Locate the cell with the specified text and output its [X, Y] center coordinate. 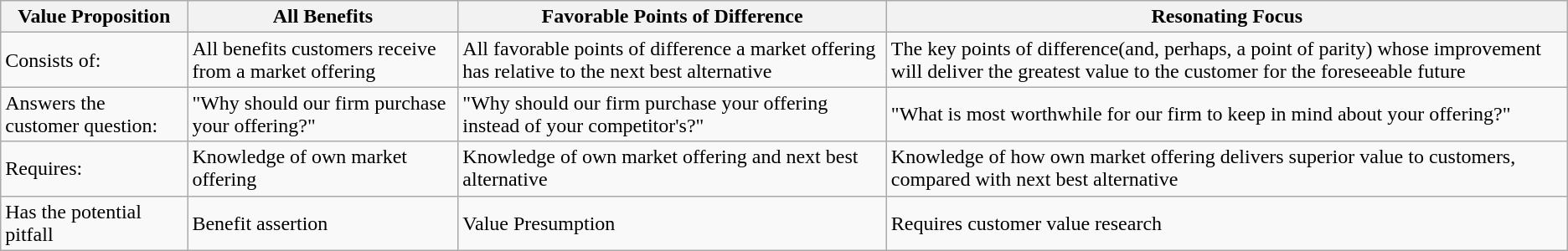
"Why should our firm purchase your offering?" [323, 114]
Benefit assertion [323, 223]
"What is most worthwhile for our firm to keep in mind about your offering?" [1226, 114]
Knowledge of own market offering and next best alternative [673, 169]
All benefits customers receive from a market offering [323, 60]
Value Presumption [673, 223]
Value Proposition [94, 17]
Consists of: [94, 60]
Favorable Points of Difference [673, 17]
All favorable points of difference a market offering has relative to the next best alternative [673, 60]
Knowledge of own market offering [323, 169]
Resonating Focus [1226, 17]
Requires: [94, 169]
Knowledge of how own market offering delivers superior value to customers, compared with next best alternative [1226, 169]
"Why should our firm purchase your offering instead of your competitor's?" [673, 114]
Requires customer value research [1226, 223]
Has the potential pitfall [94, 223]
Answers the customer question: [94, 114]
All Benefits [323, 17]
